Detect which cell encompasses the target text, then output its (X, Y) center coordinate. 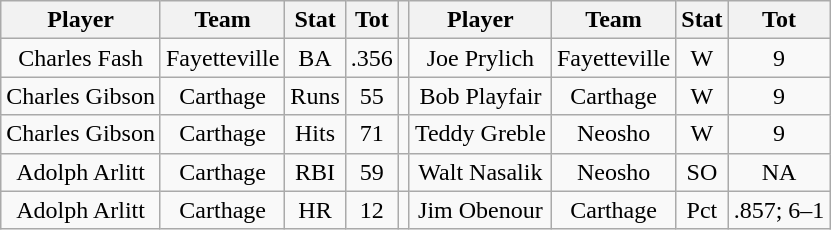
HR (315, 210)
Joe Prylich (480, 58)
NA (779, 172)
Charles Fash (81, 58)
SO (702, 172)
55 (372, 96)
Bob Playfair (480, 96)
Pct (702, 210)
.356 (372, 58)
59 (372, 172)
BA (315, 58)
Hits (315, 134)
.857; 6–1 (779, 210)
71 (372, 134)
Jim Obenour (480, 210)
Runs (315, 96)
Walt Nasalik (480, 172)
Teddy Greble (480, 134)
RBI (315, 172)
12 (372, 210)
